Return the [x, y] coordinate for the center point of the cell that contains the specified text.  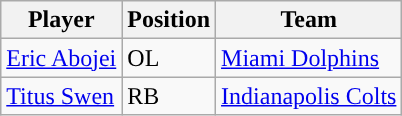
Team [309, 20]
Position [169, 20]
RB [169, 96]
Player [62, 20]
OL [169, 58]
Eric Abojei [62, 58]
Indianapolis Colts [309, 96]
Titus Swen [62, 96]
Miami Dolphins [309, 58]
